From the cell containing the given text, extract its center point as [X, Y] coordinate. 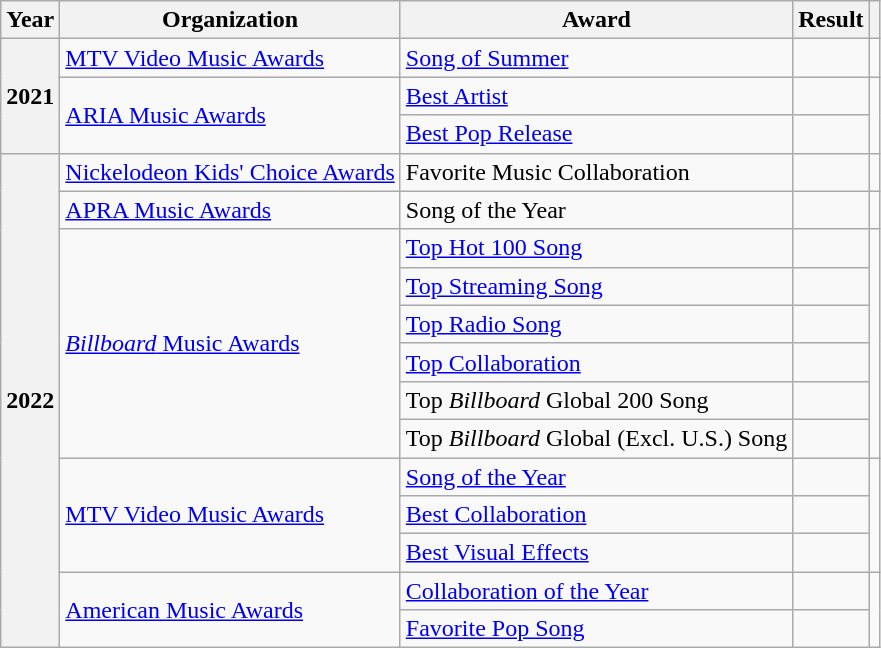
Best Collaboration [596, 515]
Year [30, 20]
Organization [230, 20]
Top Billboard Global 200 Song [596, 400]
Billboard Music Awards [230, 343]
Top Hot 100 Song [596, 248]
Song of Summer [596, 58]
Best Pop Release [596, 134]
Top Collaboration [596, 362]
Award [596, 20]
Best Visual Effects [596, 553]
Favorite Music Collaboration [596, 172]
APRA Music Awards [230, 210]
Favorite Pop Song [596, 629]
Top Radio Song [596, 324]
ARIA Music Awards [230, 115]
2022 [30, 400]
2021 [30, 96]
American Music Awards [230, 610]
Result [831, 20]
Top Streaming Song [596, 286]
Best Artist [596, 96]
Nickelodeon Kids' Choice Awards [230, 172]
Collaboration of the Year [596, 591]
Top Billboard Global (Excl. U.S.) Song [596, 438]
